Identify which cell holds the provided text, then report its [X, Y] central coordinate. 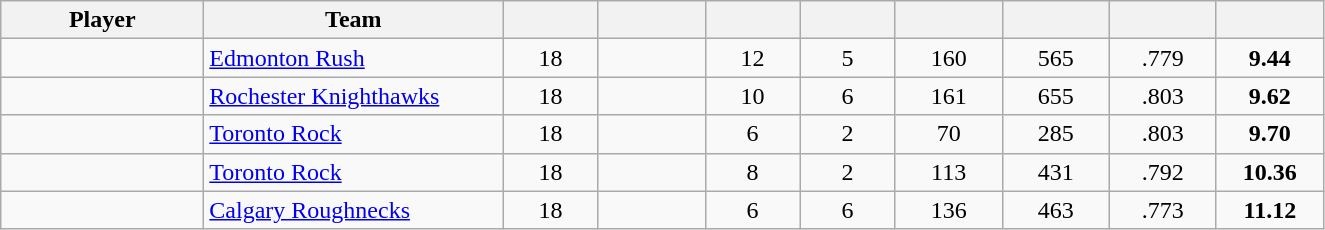
Edmonton Rush [354, 58]
9.44 [1270, 58]
655 [1056, 96]
160 [948, 58]
10 [752, 96]
9.70 [1270, 134]
5 [848, 58]
136 [948, 210]
285 [1056, 134]
12 [752, 58]
431 [1056, 172]
11.12 [1270, 210]
9.62 [1270, 96]
Calgary Roughnecks [354, 210]
Team [354, 20]
.779 [1162, 58]
8 [752, 172]
10.36 [1270, 172]
Rochester Knighthawks [354, 96]
.773 [1162, 210]
.792 [1162, 172]
565 [1056, 58]
113 [948, 172]
Player [102, 20]
463 [1056, 210]
161 [948, 96]
70 [948, 134]
